Pinpoint the cell where the given text exists, returning its (X, Y) midpoint coordinate. 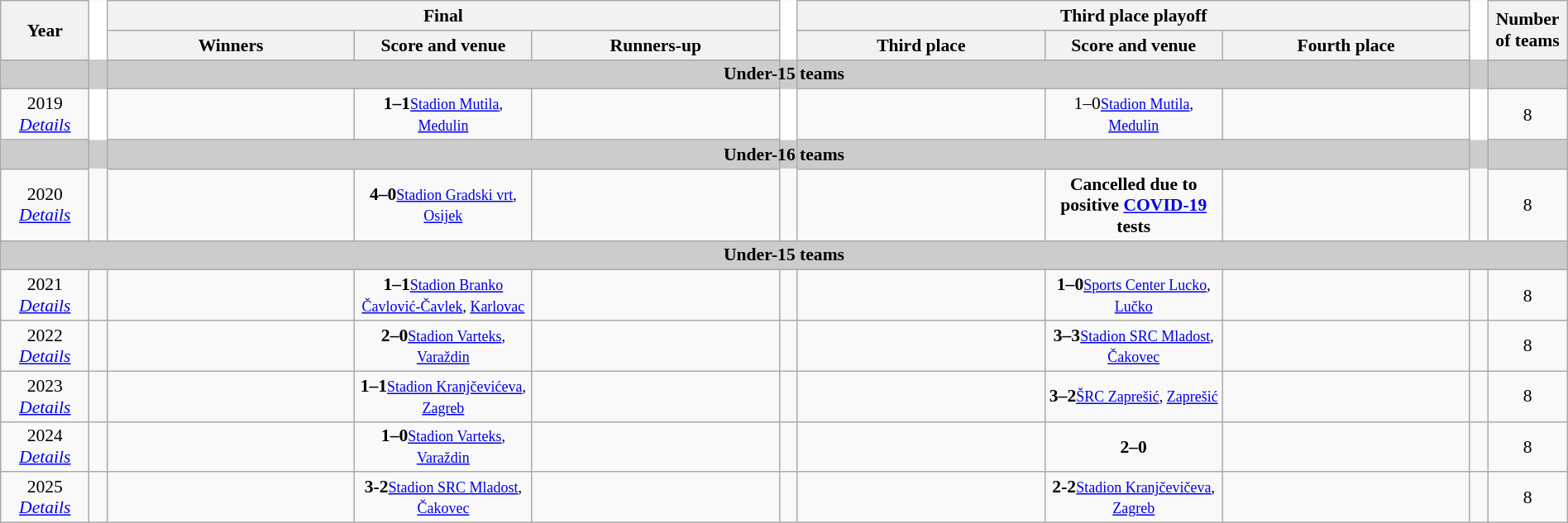
2024Details (45, 446)
Third place (921, 45)
Final (443, 16)
Year (45, 30)
Under-16 teams (784, 155)
3–2ŠRC Zaprešić, Zaprešić (1134, 397)
2022Details (45, 345)
2025Details (45, 497)
1–1Stadion Kranjčevićeva, Zagreb (443, 397)
3-2Stadion SRC Mladost, Čakovec (443, 497)
2020Details (45, 205)
1–1Stadion Mutila, Medulin (443, 114)
1–0Stadion Varteks, Varaždin (443, 446)
4–0Stadion Gradski vrt, Osijek (443, 205)
2023Details (45, 397)
Runners-up (656, 45)
2–0Stadion Varteks, Varaždin (443, 345)
2-2Stadion Kranjčevičeva, Zagreb (1134, 497)
2019Details (45, 114)
Cancelled due to positive COVID-19 tests (1134, 205)
2–0 (1134, 446)
1–0Sports Center Lucko, Lučko (1134, 296)
Winners (231, 45)
Fourth place (1346, 45)
1–1Stadion Branko Čavlović-Čavlek, Karlovac (443, 296)
1–0Stadion Mutila, Medulin (1134, 114)
3–3Stadion SRC Mladost, Čakovec (1134, 345)
2021Details (45, 296)
Number of teams (1527, 30)
Third place playoff (1133, 16)
